Locate the cell with the specified text and output its (x, y) center coordinate. 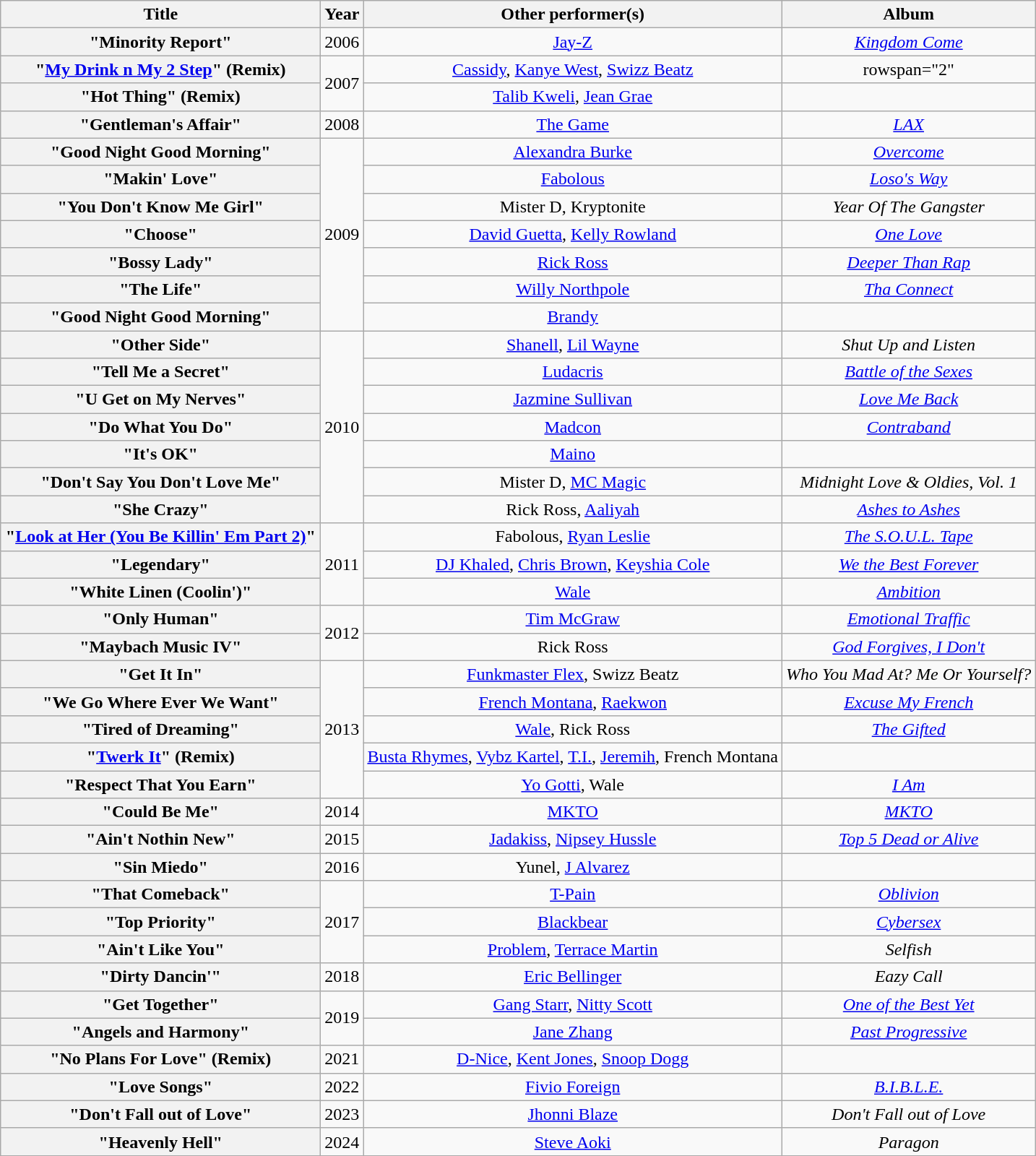
2017 (342, 922)
2007 (342, 83)
Year (342, 14)
D-Nice, Kent Jones, Snoop Dogg (573, 1059)
Fabolous (573, 179)
"Don't Say You Don't Love Me" (160, 482)
"Tired of Dreaming" (160, 729)
Rick Ross, Aaliyah (573, 509)
"She Crazy" (160, 509)
"Bossy Lady" (160, 262)
2018 (342, 977)
Don't Fall out of Love (909, 1114)
We the Best Forever (909, 564)
2023 (342, 1114)
Ambition (909, 592)
Fivio Foreign (573, 1087)
The Game (573, 124)
"Other Side" (160, 345)
Jhonni Blaze (573, 1114)
Mister D, Kryptonite (573, 207)
Shanell, Lil Wayne (573, 345)
Ludacris (573, 372)
Funkmaster Flex, Swizz Beatz (573, 674)
"We Go Where Ever We Want" (160, 702)
Excuse My French (909, 702)
"Could Be Me" (160, 812)
"Look at Her (You Be Killin' Em Part 2)" (160, 537)
One of the Best Yet (909, 1004)
Paragon (909, 1142)
"Don't Fall out of Love" (160, 1114)
Album (909, 14)
"It's OK" (160, 454)
"Choose" (160, 234)
2013 (342, 729)
"You Don't Know Me Girl" (160, 207)
rowspan="2" (909, 69)
Emotional Traffic (909, 619)
"Get It In" (160, 674)
"Gentleman's Affair" (160, 124)
2014 (342, 812)
"Tell Me a Secret" (160, 372)
"Minority Report" (160, 42)
"Do What You Do" (160, 427)
2022 (342, 1087)
2012 (342, 633)
"Twerk It" (Remix) (160, 756)
Alexandra Burke (573, 152)
Busta Rhymes, Vybz Kartel, T.I., Jeremih, French Montana (573, 756)
Jay-Z (573, 42)
"That Comeback" (160, 894)
Willy Northpole (573, 289)
Deeper Than Rap (909, 262)
Gang Starr, Nitty Scott (573, 1004)
Blackbear (573, 922)
French Montana, Raekwon (573, 702)
Wale (573, 592)
"Ain't Nothin New" (160, 840)
Love Me Back (909, 400)
Tha Connect (909, 289)
Problem, Terrace Martin (573, 949)
Mister D, MC Magic (573, 482)
Title (160, 14)
"Sin Miedo" (160, 867)
"U Get on My Nerves" (160, 400)
Contraband (909, 427)
Shut Up and Listen (909, 345)
2011 (342, 564)
Ashes to Ashes (909, 509)
Midnight Love & Oldies, Vol. 1 (909, 482)
Cybersex (909, 922)
Yunel, J Alvarez (573, 867)
LAX (909, 124)
Eric Bellinger (573, 977)
2019 (342, 1018)
2006 (342, 42)
Year Of The Gangster (909, 207)
I Am (909, 784)
Selfish (909, 949)
"Love Songs" (160, 1087)
2024 (342, 1142)
Steve Aoki (573, 1142)
Maino (573, 454)
Wale, Rick Ross (573, 729)
The Gifted (909, 729)
Past Progressive (909, 1032)
2016 (342, 867)
God Forgives, I Don't (909, 647)
Eazy Call (909, 977)
"Legendary" (160, 564)
Overcome (909, 152)
Other performer(s) (573, 14)
Fabolous, Ryan Leslie (573, 537)
Loso's Way (909, 179)
Madcon (573, 427)
Battle of the Sexes (909, 372)
"Maybach Music IV" (160, 647)
David Guetta, Kelly Rowland (573, 234)
"Heavenly Hell" (160, 1142)
Kingdom Come (909, 42)
Oblivion (909, 894)
Cassidy, Kanye West, Swizz Beatz (573, 69)
"Respect That You Earn" (160, 784)
One Love (909, 234)
Jadakiss, Nipsey Hussle (573, 840)
2010 (342, 427)
Tim McGraw (573, 619)
Jazmine Sullivan (573, 400)
"My Drink n My 2 Step" (Remix) (160, 69)
T-Pain (573, 894)
"Get Together" (160, 1004)
"Angels and Harmony" (160, 1032)
Yo Gotti, Wale (573, 784)
Who You Mad At? Me Or Yourself? (909, 674)
"No Plans For Love" (Remix) (160, 1059)
"The Life" (160, 289)
2008 (342, 124)
Talib Kweli, Jean Grae (573, 97)
2015 (342, 840)
DJ Khaled, Chris Brown, Keyshia Cole (573, 564)
"Makin' Love" (160, 179)
2021 (342, 1059)
B.I.B.L.E. (909, 1087)
Top 5 Dead or Alive (909, 840)
Brandy (573, 316)
"Ain't Like You" (160, 949)
"Top Priority" (160, 922)
"Hot Thing" (Remix) (160, 97)
"Dirty Dancin'" (160, 977)
"White Linen (Coolin')" (160, 592)
Jane Zhang (573, 1032)
The S.O.U.L. Tape (909, 537)
"Only Human" (160, 619)
2009 (342, 234)
